Locate the cell with the specified text and output its [X, Y] center coordinate. 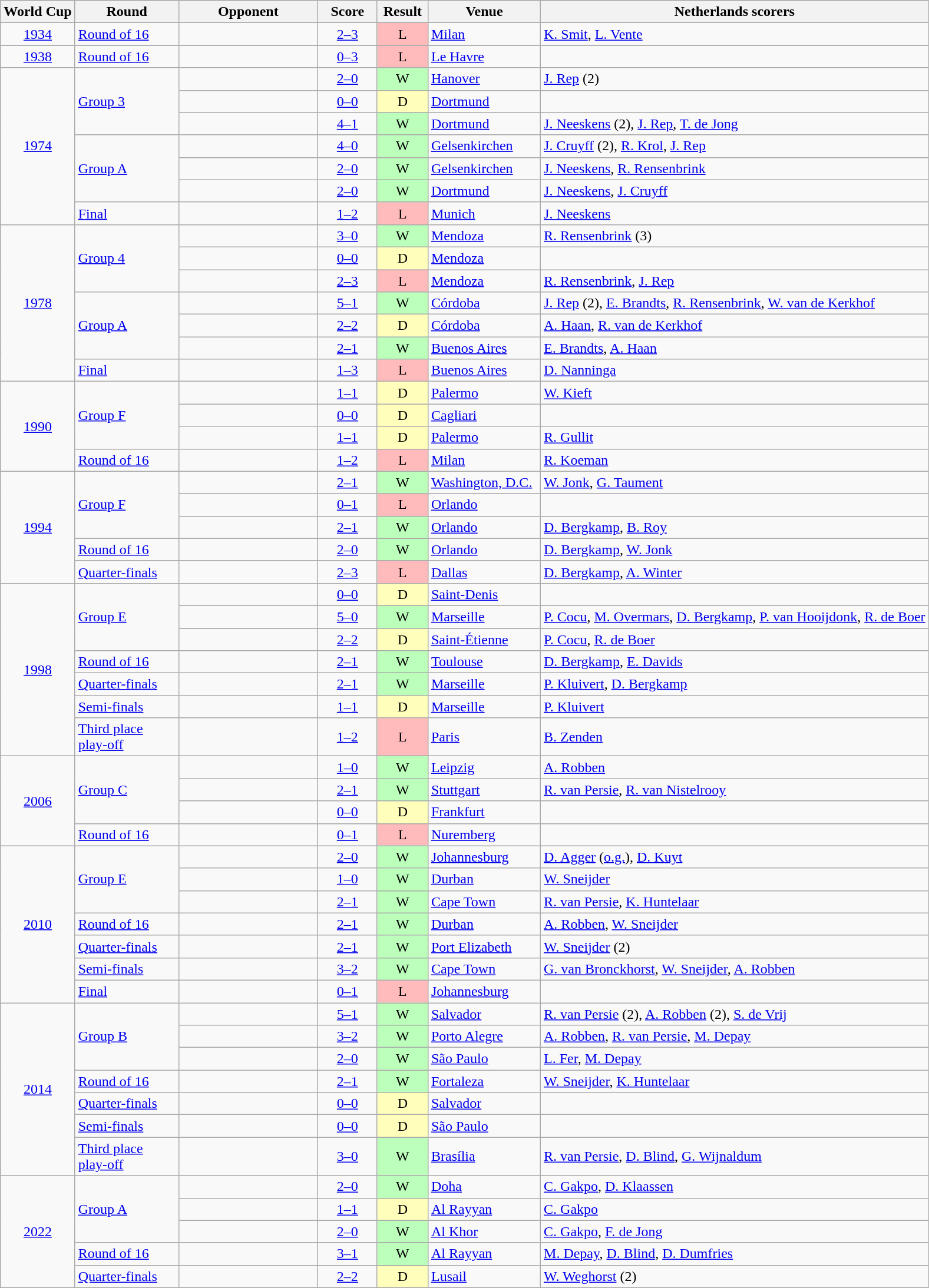
Brasília [484, 1157]
R. van Persie, D. Blind, G. Wijnaldum [735, 1157]
B. Zenden [735, 737]
Porto Alegre [484, 1037]
Paris [484, 737]
Frankfurt [484, 812]
Leipzig [484, 767]
R. Rensenbrink (3) [735, 236]
Saint-Étienne [484, 639]
1998 [38, 669]
Toulouse [484, 662]
J. Rep (2) [735, 79]
Lusail [484, 1276]
Group 4 [127, 258]
P. Cocu, M. Overmars, D. Bergkamp, P. van Hooijdonk, R. de Boer [735, 617]
Fortaleza [484, 1081]
2006 [38, 801]
K. Smit, L. Vente [735, 34]
Round [127, 12]
D. Bergkamp, A. Winter [735, 572]
Score [348, 12]
J. Neeskens, R. Rensenbrink [735, 168]
Opponent [248, 12]
R. Rensenbrink, J. Rep [735, 281]
1–3 [348, 370]
W. Sneijder (2) [735, 946]
1934 [38, 34]
P. Kluivert, D. Bergkamp [735, 684]
G. van Bronckhorst, W. Sneijder, A. Robben [735, 969]
C. Gakpo, F. de Jong [735, 1231]
3–1 [348, 1254]
1990 [38, 426]
Cagliari [484, 415]
J. Neeskens (2), J. Rep, T. de Jong [735, 124]
D. Bergkamp, W. Jonk [735, 549]
R. van Persie, K. Huntelaar [735, 902]
Munich [484, 213]
Result [402, 12]
1974 [38, 146]
1978 [38, 303]
Washington, D.C. [484, 482]
M. Depay, D. Blind, D. Dumfries [735, 1254]
Group C [127, 790]
A. Robben [735, 767]
J. Neeskens [735, 213]
W. Kieft [735, 393]
W. Weghorst (2) [735, 1276]
Group B [127, 1036]
Port Elizabeth [484, 946]
Le Havre [484, 57]
E. Brandts, A. Haan [735, 348]
A. Robben, R. van Persie, M. Depay [735, 1037]
L. Fer, M. Depay [735, 1059]
J. Neeskens, J. Cruyff [735, 191]
R. van Persie (2), A. Robben (2), S. de Vrij [735, 1014]
4–1 [348, 124]
D. Bergkamp, B. Roy [735, 527]
Dallas [484, 572]
C. Gakpo, D. Klaassen [735, 1187]
1994 [38, 527]
Group 3 [127, 101]
A. Robben, W. Sneijder [735, 924]
W. Sneijder, K. Huntelaar [735, 1081]
1938 [38, 57]
P. Cocu, R. de Boer [735, 639]
W. Sneijder [735, 879]
A. Haan, R. van de Kerkhof [735, 326]
2014 [38, 1088]
C. Gakpo [735, 1209]
5–0 [348, 617]
Saint-Denis [484, 594]
Doha [484, 1187]
R. van Persie, R. van Nistelrooy [735, 790]
4–0 [348, 146]
Venue [484, 12]
World Cup [38, 12]
Al Khor [484, 1231]
D. Nanninga [735, 370]
W. Jonk, G. Taument [735, 482]
R. Koeman [735, 460]
2010 [38, 924]
Stuttgart [484, 790]
Nuremberg [484, 835]
Hanover [484, 79]
P. Kluivert [735, 707]
2022 [38, 1231]
J. Rep (2), E. Brandts, R. Rensenbrink, W. van de Kerkhof [735, 303]
J. Cruyff (2), R. Krol, J. Rep [735, 146]
D. Agger (o.g.), D. Kuyt [735, 857]
Netherlands scorers [735, 12]
R. Gullit [735, 438]
D. Bergkamp, E. Davids [735, 662]
0–3 [348, 57]
